Return the (X, Y) coordinate for the center point of the cell that contains the specified text.  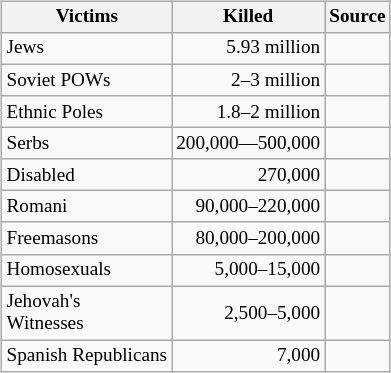
Killed (248, 17)
90,000–220,000 (248, 207)
Jehovah'sWitnesses (87, 313)
Freemasons (87, 238)
Serbs (87, 144)
200,000—500,000 (248, 144)
Ethnic Poles (87, 112)
5.93 million (248, 49)
Soviet POWs (87, 80)
Disabled (87, 175)
5,000–15,000 (248, 270)
7,000 (248, 356)
2–3 million (248, 80)
270,000 (248, 175)
Homosexuals (87, 270)
1.8–2 million (248, 112)
80,000–200,000 (248, 238)
Source (358, 17)
Spanish Republicans (87, 356)
Jews (87, 49)
Romani (87, 207)
2,500–5,000 (248, 313)
Victims (87, 17)
